Provide the [X, Y] coordinate of the cell's center where the given text is located.  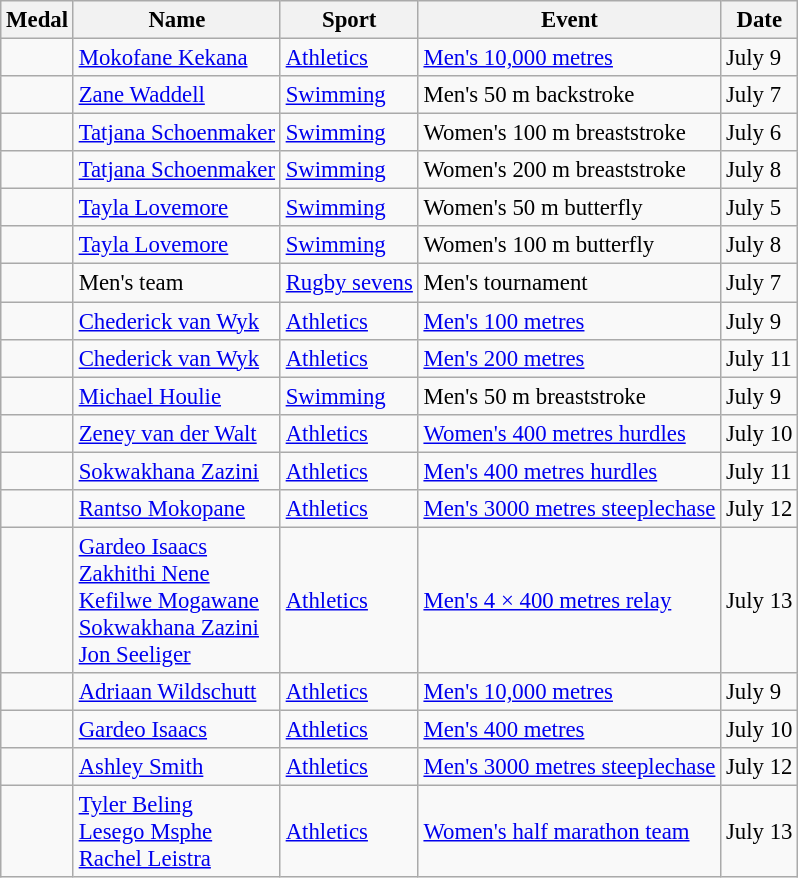
Medal [38, 20]
Women's 200 m breaststroke [570, 170]
Ashley Smith [176, 767]
Men's 50 m backstroke [570, 95]
Zeney van der Walt [176, 433]
Men's team [176, 283]
Gardeo Isaacs Zakhithi Nene Kefilwe Mogawane Sokwakhana Zazini Jon Seeliger [176, 600]
Adriaan Wildschutt [176, 692]
Women's 50 m butterfly [570, 208]
Event [570, 20]
Date [760, 20]
Sokwakhana Zazini [176, 471]
July 5 [760, 208]
Name [176, 20]
Gardeo Isaacs [176, 729]
Women's half marathon team [570, 832]
Rantso Mokopane [176, 509]
Men's 4 × 400 metres relay [570, 600]
Men's 50 m breaststroke [570, 396]
Men's tournament [570, 283]
Michael Houlie [176, 396]
Men's 400 metres hurdles [570, 471]
Men's 100 metres [570, 321]
Women's 100 m butterfly [570, 245]
Women's 400 metres hurdles [570, 433]
Men's 200 metres [570, 358]
Mokofane Kekana [176, 58]
Women's 100 m breaststroke [570, 133]
Rugby sevens [349, 283]
Sport [349, 20]
July 6 [760, 133]
Men's 400 metres [570, 729]
Zane Waddell [176, 95]
Tyler Beling Lesego Msphe Rachel Leistra [176, 832]
